Output the [X, Y] coordinate of the center of the cell containing the given text.  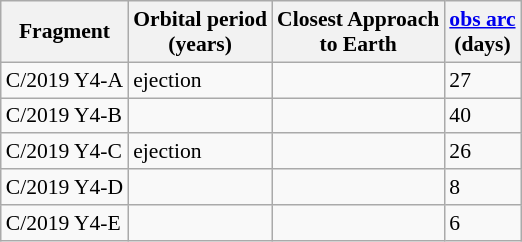
Fragment [64, 32]
6 [482, 223]
C/2019 Y4-D [64, 187]
8 [482, 187]
C/2019 Y4-A [64, 80]
obs arc(days) [482, 32]
C/2019 Y4-C [64, 152]
C/2019 Y4-B [64, 116]
C/2019 Y4-E [64, 223]
40 [482, 116]
27 [482, 80]
Closest Approachto Earth [358, 32]
Orbital period(years) [200, 32]
26 [482, 152]
